Return the (X, Y) coordinate for the center point of the cell that contains the specified text.  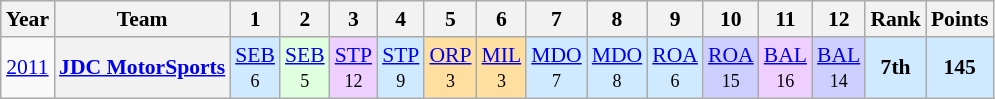
BAL14 (838, 68)
ROA15 (731, 68)
8 (618, 19)
STP12 (354, 68)
2 (305, 19)
ORP3 (450, 68)
MDO7 (556, 68)
Year (28, 19)
12 (838, 19)
Rank (896, 19)
2011 (28, 68)
JDC MotorSports (142, 68)
MIL3 (502, 68)
1 (255, 19)
9 (675, 19)
5 (450, 19)
SEB5 (305, 68)
11 (786, 19)
MDO8 (618, 68)
7th (896, 68)
3 (354, 19)
ROA6 (675, 68)
Points (960, 19)
10 (731, 19)
SEB6 (255, 68)
Team (142, 19)
4 (400, 19)
6 (502, 19)
STP9 (400, 68)
7 (556, 19)
145 (960, 68)
BAL16 (786, 68)
